Determine the [X, Y] coordinate at the center of the cell enclosing the given text.  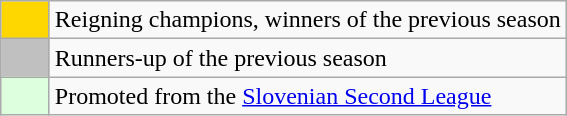
Reigning champions, winners of the previous season [308, 20]
Promoted from the Slovenian Second League [308, 96]
Runners-up of the previous season [308, 58]
